Extract the [x, y] coordinate from the center of the cell holding the provided text.  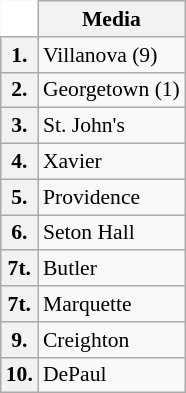
Butler [112, 269]
10. [20, 375]
Georgetown (1) [112, 90]
DePaul [112, 375]
Media [112, 19]
2. [20, 90]
Xavier [112, 162]
6. [20, 233]
Villanova (9) [112, 55]
3. [20, 126]
Marquette [112, 304]
5. [20, 197]
9. [20, 340]
Seton Hall [112, 233]
St. John's [112, 126]
Creighton [112, 340]
1. [20, 55]
4. [20, 162]
Providence [112, 197]
